Output the [X, Y] coordinate of the center of the cell containing the given text.  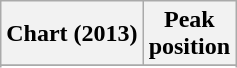
Chart (2013) [72, 34]
Peakposition [189, 34]
